Find where the given text appears and provide that cell's center as (X, Y) coordinate. 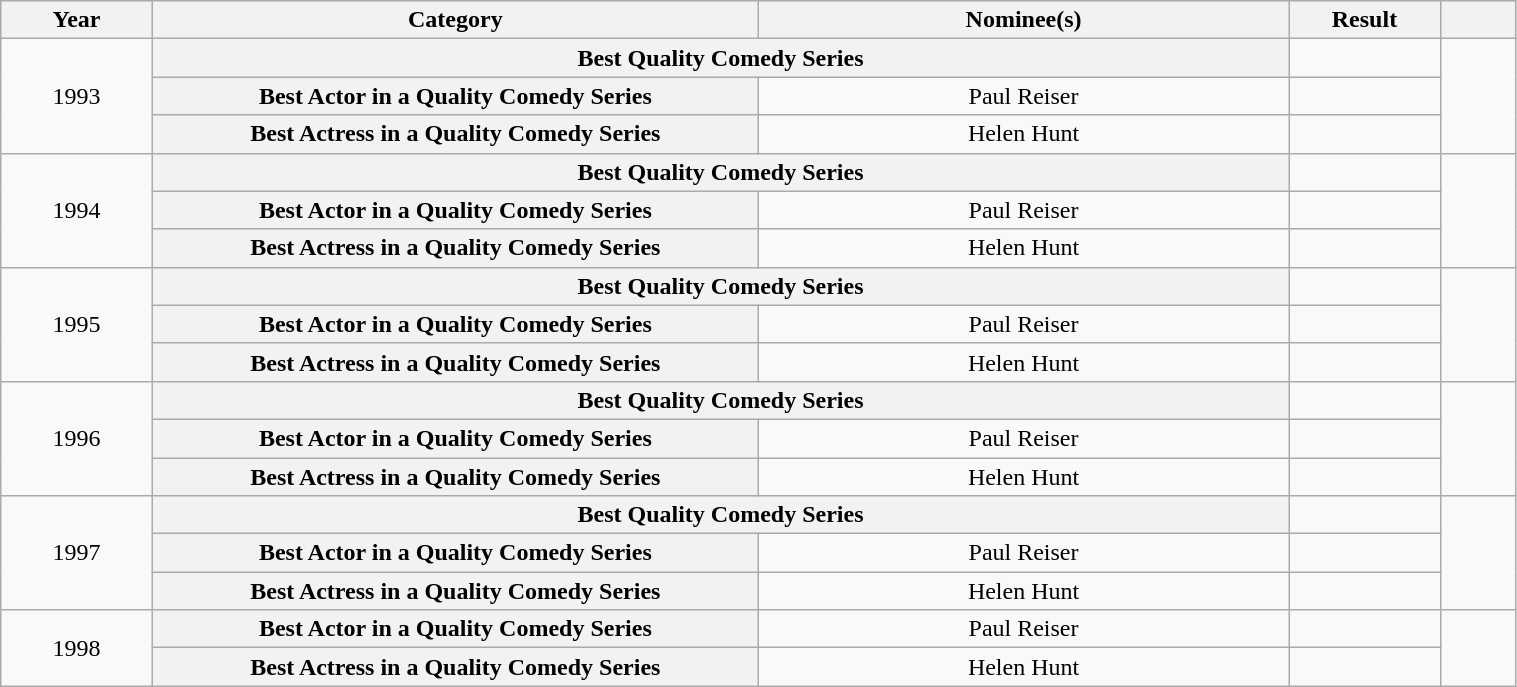
1993 (77, 96)
1994 (77, 210)
Nominee(s) (1023, 20)
1997 (77, 553)
1995 (77, 324)
Year (77, 20)
Category (455, 20)
Result (1365, 20)
1998 (77, 648)
1996 (77, 438)
